Find where the given text appears and provide that cell's center as (X, Y) coordinate. 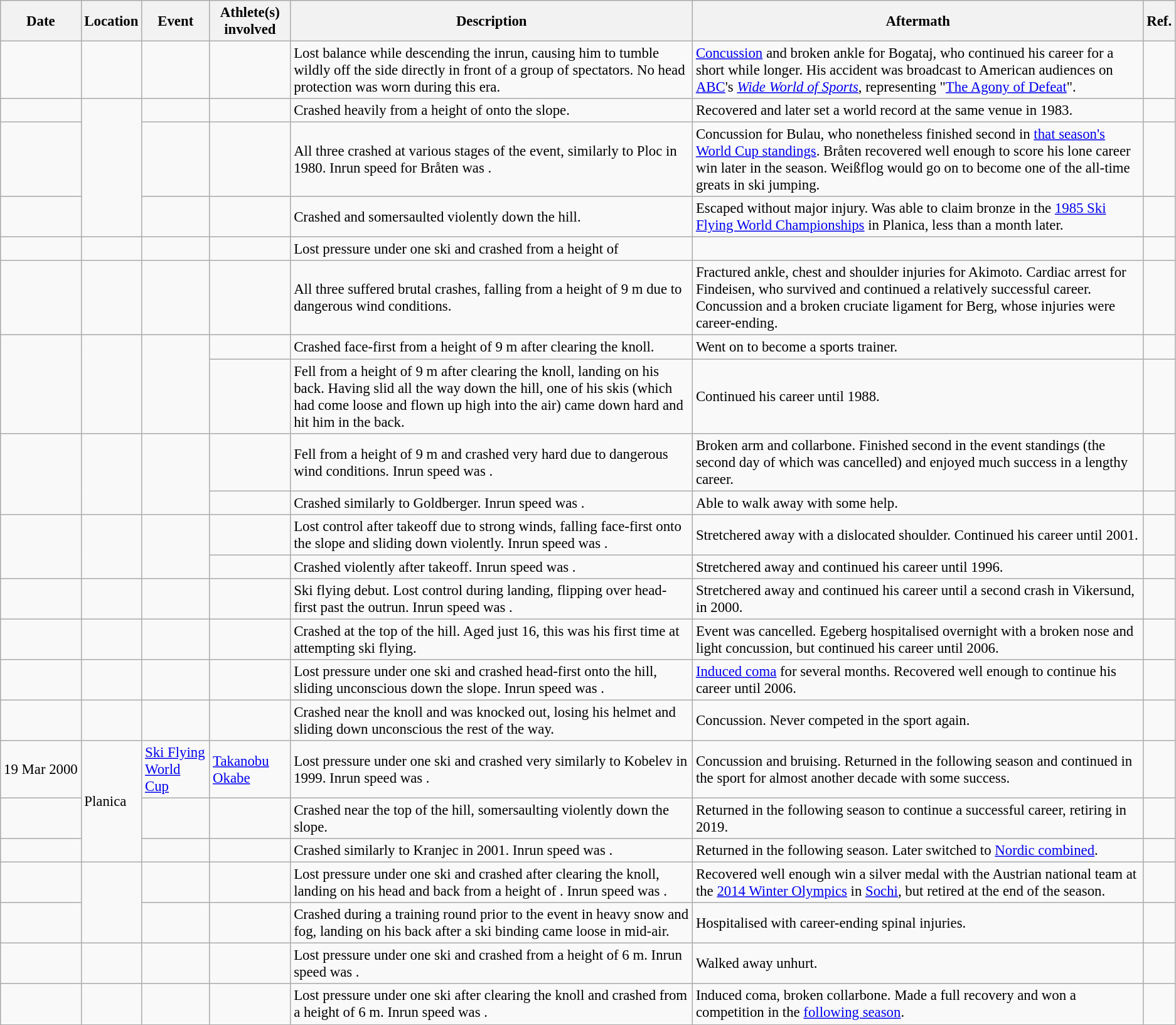
Planica (112, 802)
Crashed similarly to Goldberger. Inrun speed was . (492, 503)
Continued his career until 1988. (918, 397)
19 Mar 2000 (41, 770)
Crashed violently after takeoff. Inrun speed was . (492, 567)
Event (176, 21)
Lost pressure under one ski and crashed from a height of 6 m. Inrun speed was . (492, 964)
All three crashed at various stages of the event, similarly to Ploc in 1980. Inrun speed for Bråten was . (492, 159)
Lost pressure under one ski and crashed after clearing the knoll, landing on his head and back from a height of . Inrun speed was . (492, 883)
Lost pressure under one ski and crashed very similarly to Kobelev in 1999. Inrun speed was . (492, 770)
Recovered and later set a world record at the same venue in 1983. (918, 110)
Stretchered away with a dislocated shoulder. Continued his career until 2001. (918, 535)
Crashed similarly to Kranjec in 2001. Inrun speed was . (492, 851)
Lost control after takeoff due to strong winds, falling face-first onto the slope and sliding down violently. Inrun speed was . (492, 535)
Ski Flying World Cup (176, 770)
Lost pressure under one ski and crashed from a height of (492, 249)
Crashed during a training round prior to the event in heavy snow and fog, landing on his back after a ski binding came loose in mid-air. (492, 923)
Stretchered away and continued his career until 1996. (918, 567)
Crashed face-first from a height of 9 m after clearing the knoll. (492, 347)
Returned in the following season. Later switched to Nordic combined. (918, 851)
Location (112, 21)
Crashed near the top of the hill, somersaulting violently down the slope. (492, 818)
Able to walk away with some help. (918, 503)
Concussion. Never competed in the sport again. (918, 721)
Lost pressure under one ski after clearing the knoll and crashed from a height of 6 m. Inrun speed was . (492, 1004)
Walked away unhurt. (918, 964)
Lost pressure under one ski and crashed head-first onto the hill, sliding unconscious down the slope. Inrun speed was . (492, 680)
Ref. (1160, 21)
Concussion and bruising. Returned in the following season and continued in the sport for almost another decade with some success. (918, 770)
Athlete(s) involved (250, 21)
Crashed and somersaulted violently down the hill. (492, 217)
All three suffered brutal crashes, falling from a height of 9 m due to dangerous wind conditions. (492, 299)
Returned in the following season to continue a successful career, retiring in 2019. (918, 818)
Ski flying debut. Lost control during landing, flipping over head-first past the outrun. Inrun speed was . (492, 599)
Crashed at the top of the hill. Aged just 16, this was his first time at attempting ski flying. (492, 639)
Date (41, 21)
Crashed near the knoll and was knocked out, losing his helmet and sliding down unconscious the rest of the way. (492, 721)
Takanobu Okabe (250, 770)
Event was cancelled. Egeberg hospitalised overnight with a broken nose and light concussion, but continued his career until 2006. (918, 639)
Fell from a height of 9 m and crashed very hard due to dangerous wind conditions. Inrun speed was . (492, 462)
Escaped without major injury. Was able to claim bronze in the 1985 Ski Flying World Championships in Planica, less than a month later. (918, 217)
Went on to become a sports trainer. (918, 347)
Induced coma, broken collarbone. Made a full recovery and won a competition in the following season. (918, 1004)
Description (492, 21)
Induced coma for several months. Recovered well enough to continue his career until 2006. (918, 680)
Stretchered away and continued his career until a second crash in Vikersund, in 2000. (918, 599)
Crashed heavily from a height of onto the slope. (492, 110)
Aftermath (918, 21)
Hospitalised with career-ending spinal injuries. (918, 923)
Recovered well enough win a silver medal with the Austrian national team at the 2014 Winter Olympics in Sochi, but retired at the end of the season. (918, 883)
